From the cell containing the given text, extract its center point as (X, Y) coordinate. 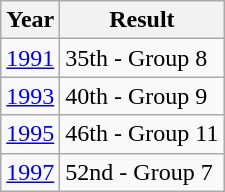
40th - Group 9 (142, 96)
1991 (30, 58)
35th - Group 8 (142, 58)
52nd - Group 7 (142, 172)
46th - Group 11 (142, 134)
Result (142, 20)
1997 (30, 172)
1995 (30, 134)
Year (30, 20)
1993 (30, 96)
